Return the (X, Y) coordinate for the center point of the cell that contains the specified text.  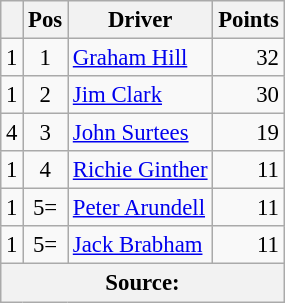
John Surtees (140, 133)
3 (46, 133)
2 (46, 95)
Driver (140, 20)
Richie Ginther (140, 170)
Pos (46, 20)
Peter Arundell (140, 208)
30 (248, 95)
Graham Hill (140, 58)
Jim Clark (140, 95)
Jack Brabham (140, 245)
Source: (142, 283)
Points (248, 20)
19 (248, 133)
32 (248, 58)
